Detect which cell encompasses the target text, then output its (X, Y) center coordinate. 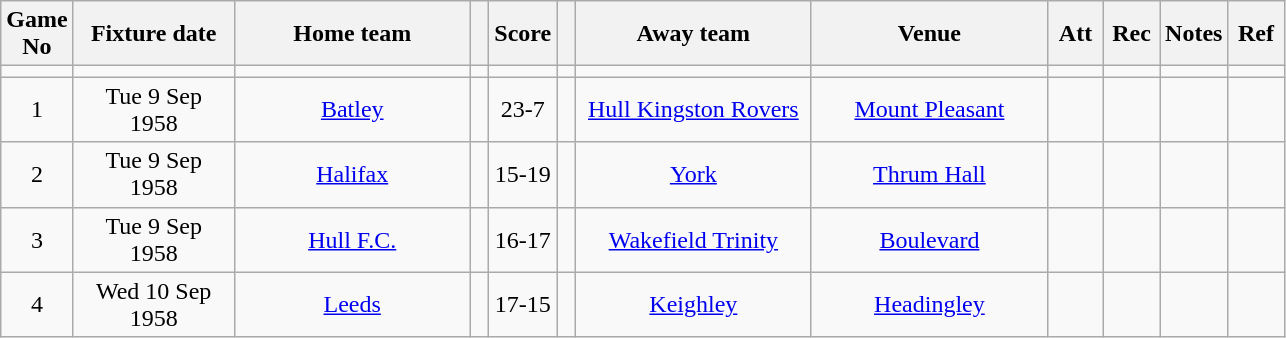
Hull F.C. (352, 240)
Wakefield Trinity (693, 240)
Score (523, 34)
Mount Pleasant (929, 110)
Ref (1256, 34)
1 (37, 110)
Notes (1194, 34)
17-15 (523, 304)
4 (37, 304)
Venue (929, 34)
15-19 (523, 174)
23-7 (523, 110)
3 (37, 240)
Wed 10 Sep 1958 (154, 304)
Game No (37, 34)
Halifax (352, 174)
Keighley (693, 304)
16-17 (523, 240)
2 (37, 174)
Boulevard (929, 240)
Rec (1132, 34)
Thrum Hall (929, 174)
Away team (693, 34)
Fixture date (154, 34)
York (693, 174)
Home team (352, 34)
Batley (352, 110)
Att (1075, 34)
Hull Kingston Rovers (693, 110)
Headingley (929, 304)
Leeds (352, 304)
